For the text-containing cell, return its midpoint in [X, Y] coordinate format. 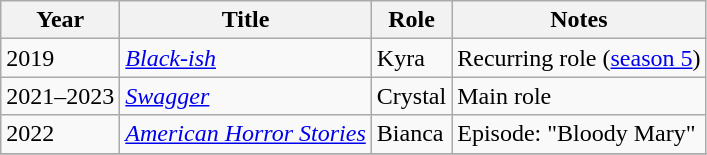
2021–2023 [60, 96]
Bianca [411, 134]
Episode: "Bloody Mary" [579, 134]
2019 [60, 58]
Recurring role (season 5) [579, 58]
Black-ish [246, 58]
Main role [579, 96]
Role [411, 20]
Swagger [246, 96]
2022 [60, 134]
Kyra [411, 58]
Year [60, 20]
Notes [579, 20]
American Horror Stories [246, 134]
Title [246, 20]
Crystal [411, 96]
